Locate the cell with the specified text and output its [x, y] center coordinate. 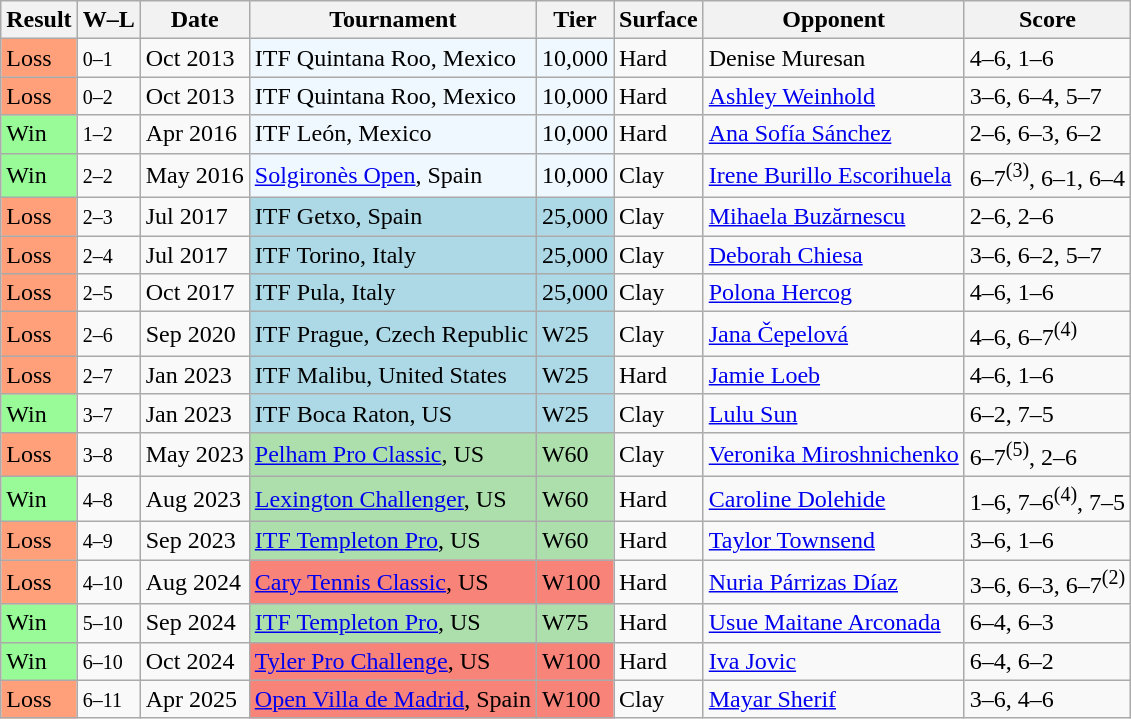
Aug 2024 [194, 582]
Oct 2017 [194, 293]
3–6, 4–6 [1047, 699]
Apr 2025 [194, 699]
Tyler Pro Challenge, US [392, 661]
Sep 2023 [194, 541]
ITF Prague, Czech Republic [392, 334]
Ashley Weinhold [834, 96]
Ana Sofía Sánchez [834, 134]
6–7(3), 6–1, 6–4 [1047, 176]
6–4, 6–2 [1047, 661]
Mayar Sherif [834, 699]
Open Villa de Madrid, Spain [392, 699]
Oct 2024 [194, 661]
May 2016 [194, 176]
Irene Burillo Escorihuela [834, 176]
Aug 2023 [194, 500]
Mihaela Buzărnescu [834, 217]
Apr 2016 [194, 134]
Score [1047, 20]
6–4, 6–3 [1047, 623]
3–7 [108, 413]
1–2 [108, 134]
2–6, 2–6 [1047, 217]
Cary Tennis Classic, US [392, 582]
3–6, 6–2, 5–7 [1047, 255]
Lexington Challenger, US [392, 500]
Surface [659, 20]
Sep 2024 [194, 623]
Usue Maitane Arconada [834, 623]
6–11 [108, 699]
W75 [574, 623]
Veronika Miroshnichenko [834, 454]
Lulu Sun [834, 413]
0–2 [108, 96]
Date [194, 20]
3–6, 1–6 [1047, 541]
Deborah Chiesa [834, 255]
2–7 [108, 375]
Polona Hercog [834, 293]
4–8 [108, 500]
3–8 [108, 454]
ITF Pula, Italy [392, 293]
Tournament [392, 20]
Solgironès Open, Spain [392, 176]
6–10 [108, 661]
2–4 [108, 255]
Iva Jovic [834, 661]
Opponent [834, 20]
ITF León, Mexico [392, 134]
0–1 [108, 58]
Pelham Pro Classic, US [392, 454]
4–9 [108, 541]
2–3 [108, 217]
ITF Getxo, Spain [392, 217]
2–2 [108, 176]
ITF Malibu, United States [392, 375]
4–10 [108, 582]
6–2, 7–5 [1047, 413]
May 2023 [194, 454]
Result [39, 20]
5–10 [108, 623]
2–6, 6–3, 6–2 [1047, 134]
2–5 [108, 293]
Jana Čepelová [834, 334]
3–6, 6–3, 6–7(2) [1047, 582]
4–6, 6–7(4) [1047, 334]
1–6, 7–6(4), 7–5 [1047, 500]
Denise Muresan [834, 58]
Nuria Párrizas Díaz [834, 582]
ITF Boca Raton, US [392, 413]
Sep 2020 [194, 334]
Taylor Townsend [834, 541]
6–7(5), 2–6 [1047, 454]
W–L [108, 20]
ITF Torino, Italy [392, 255]
3–6, 6–4, 5–7 [1047, 96]
2–6 [108, 334]
Jamie Loeb [834, 375]
Tier [574, 20]
Caroline Dolehide [834, 500]
